Determine the [X, Y] coordinate at the center of the cell enclosing the given text.  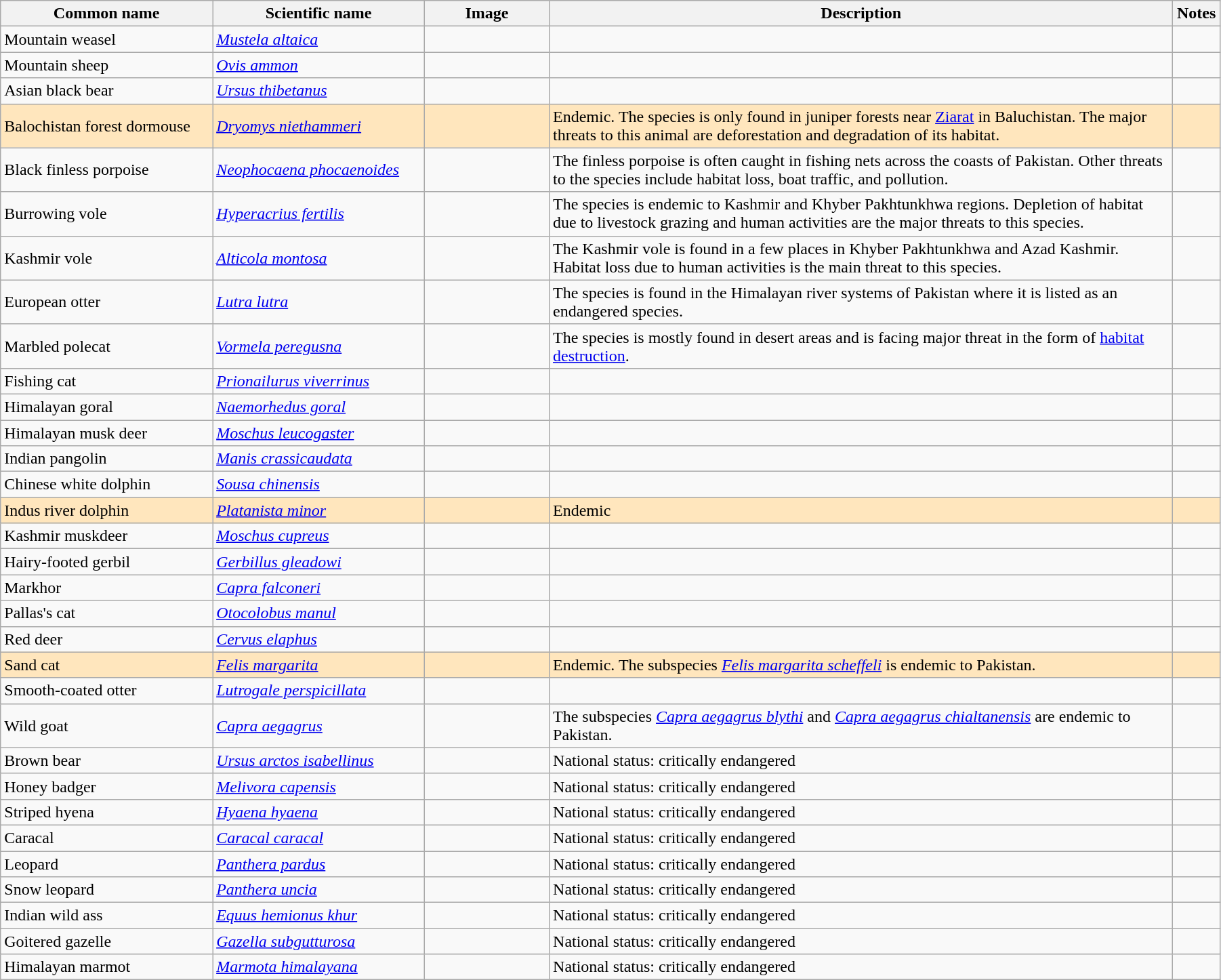
Hyaena hyaena [318, 812]
Hairy-footed gerbil [107, 562]
Notes [1197, 14]
Common name [107, 14]
Fishing cat [107, 381]
The species is mostly found in desert areas and is facing major threat in the form of habitat destruction. [861, 346]
Indus river dolphin [107, 510]
Leopard [107, 864]
Indian wild ass [107, 916]
Moschus leucogaster [318, 433]
Marbled polecat [107, 346]
Naemorhedus goral [318, 407]
Marmota himalayana [318, 967]
Gazella subgutturosa [318, 941]
Platanista minor [318, 510]
Markhor [107, 588]
Mountain sheep [107, 65]
Scientific name [318, 14]
Sousa chinensis [318, 485]
Himalayan goral [107, 407]
Panthera uncia [318, 890]
Mountain weasel [107, 39]
Hyperacrius fertilis [318, 214]
Asian black bear [107, 91]
Alticola montosa [318, 258]
Black finless porpoise [107, 169]
Kashmir muskdeer [107, 536]
Image [487, 14]
Red deer [107, 639]
Equus hemionus khur [318, 916]
Prionailurus viverrinus [318, 381]
Manis crassicaudata [318, 459]
Lutra lutra [318, 302]
Kashmir vole [107, 258]
Chinese white dolphin [107, 485]
Cervus elaphus [318, 639]
The subspecies Capra aegagrus blythi and Capra aegagrus chialtanensis are endemic to Pakistan. [861, 725]
Melivora capensis [318, 786]
Brown bear [107, 760]
Goitered gazelle [107, 941]
Burrowing vole [107, 214]
Vormela peregusna [318, 346]
Pallas's cat [107, 613]
Capra falconeri [318, 588]
Himalayan marmot [107, 967]
Himalayan musk deer [107, 433]
Description [861, 14]
Indian pangolin [107, 459]
Panthera pardus [318, 864]
Ursus arctos isabellinus [318, 760]
Caracal [107, 838]
Endemic [861, 510]
Otocolobus manul [318, 613]
Caracal caracal [318, 838]
Neophocaena phocaenoides [318, 169]
Honey badger [107, 786]
Lutrogale perspicillata [318, 691]
Mustela altaica [318, 39]
Sand cat [107, 665]
The species is found in the Himalayan river systems of Pakistan where it is listed as an endangered species. [861, 302]
Endemic. The subspecies Felis margarita scheffeli is endemic to Pakistan. [861, 665]
Smooth-coated otter [107, 691]
Felis margarita [318, 665]
Balochistan forest dormouse [107, 126]
Ursus thibetanus [318, 91]
Gerbillus gleadowi [318, 562]
Ovis ammon [318, 65]
European otter [107, 302]
Moschus cupreus [318, 536]
Capra aegagrus [318, 725]
Dryomys niethammeri [318, 126]
Striped hyena [107, 812]
Wild goat [107, 725]
Snow leopard [107, 890]
